Identify which cell holds the provided text, then report its [x, y] central coordinate. 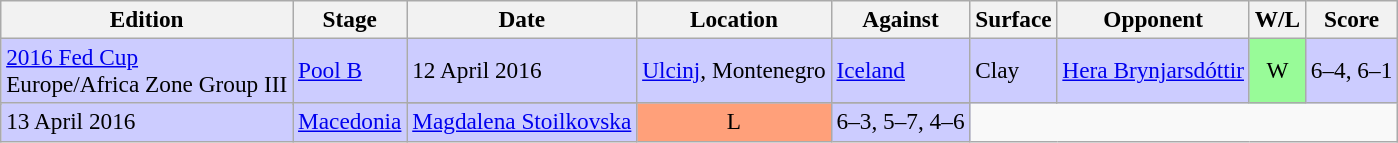
Against [900, 19]
Score [1351, 19]
Iceland [900, 70]
Clay [1014, 70]
Pool B [350, 70]
Stage [350, 19]
Opponent [1153, 19]
Macedonia [350, 122]
Hera Brynjarsdóttir [1153, 70]
L [734, 122]
Edition [147, 19]
W [1277, 70]
Location [734, 19]
6–3, 5–7, 4–6 [900, 122]
Date [522, 19]
Ulcinj, Montenegro [734, 70]
W/L [1277, 19]
13 April 2016 [147, 122]
6–4, 6–1 [1351, 70]
Surface [1014, 19]
2016 Fed Cup Europe/Africa Zone Group III [147, 70]
12 April 2016 [522, 70]
Magdalena Stoilkovska [522, 122]
